Output the (x, y) coordinate of the center of the cell containing the given text.  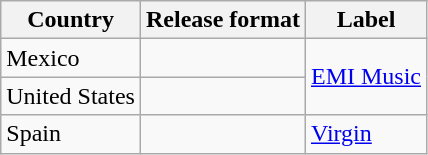
Spain (71, 134)
Mexico (71, 58)
United States (71, 96)
EMI Music (366, 77)
Virgin (366, 134)
Release format (222, 20)
Country (71, 20)
Label (366, 20)
